Locate the cell with the specified text and output its [X, Y] center coordinate. 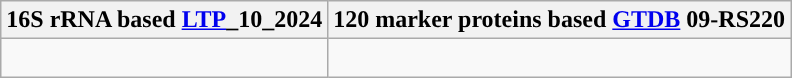
120 marker proteins based GTDB 09-RS220 [560, 20]
16S rRNA based LTP_10_2024 [164, 20]
